Find where the given text appears and provide that cell's center as (X, Y) coordinate. 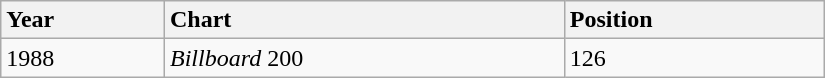
126 (694, 58)
Chart (365, 20)
Billboard 200 (365, 58)
Year (83, 20)
Position (694, 20)
1988 (83, 58)
